Return the (X, Y) coordinate for the center point of the cell that contains the specified text.  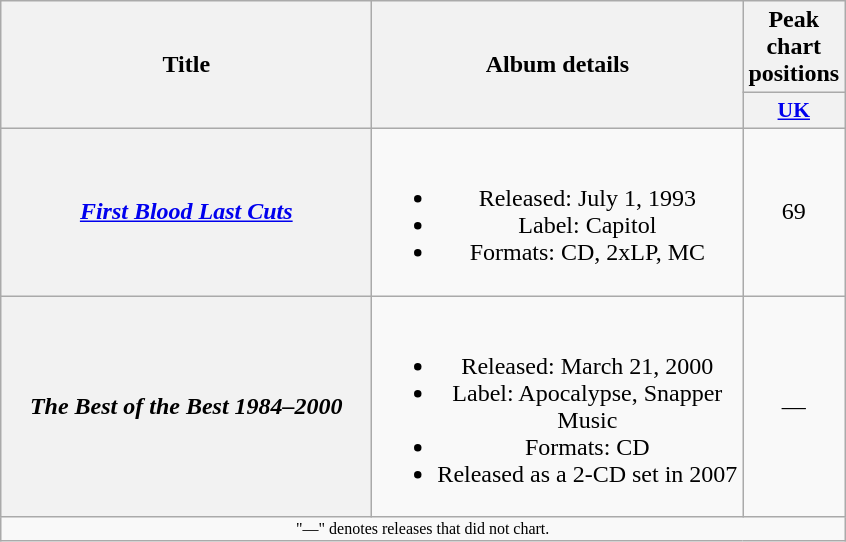
Released: March 21, 2000Label: Apocalypse, Snapper MusicFormats: CDReleased as a 2-CD set in 2007 (558, 406)
Released: July 1, 1993Label: CapitolFormats: CD, 2xLP, MC (558, 212)
UK (794, 111)
The Best of the Best 1984–2000 (186, 406)
Title (186, 65)
First Blood Last Cuts (186, 212)
69 (794, 212)
— (794, 406)
Album details (558, 65)
Peak chartpositions (794, 47)
"—" denotes releases that did not chart. (423, 529)
